Identify which cell holds the provided text, then report its [X, Y] central coordinate. 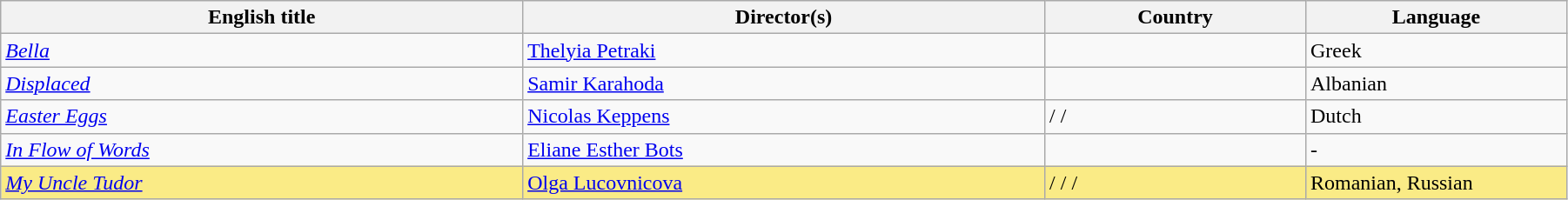
Samir Karahoda [784, 83]
Thelyia Petraki [784, 50]
Bella [262, 50]
My Uncle Tudor [262, 183]
Greek [1436, 50]
Dutch [1436, 117]
English title [262, 17]
Albanian [1436, 83]
Olga Lucovnicova [784, 183]
/ / / [1176, 183]
- [1436, 150]
In Flow of Words [262, 150]
Country [1176, 17]
Director(s) [784, 17]
Romanian, Russian [1436, 183]
Eliane Esther Bots [784, 150]
Nicolas Keppens [784, 117]
Easter Eggs [262, 117]
Displaced [262, 83]
/ / [1176, 117]
Language [1436, 17]
